Pinpoint the cell where the given text exists, returning its (X, Y) midpoint coordinate. 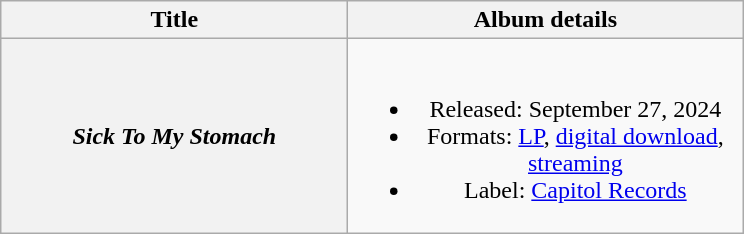
Sick To My Stomach (174, 136)
Title (174, 20)
Album details (546, 20)
Released: September 27, 2024Formats: LP, digital download, streamingLabel: Capitol Records (546, 136)
